Scan for the cell matching the given text and deliver its [x, y] coordinate at center. 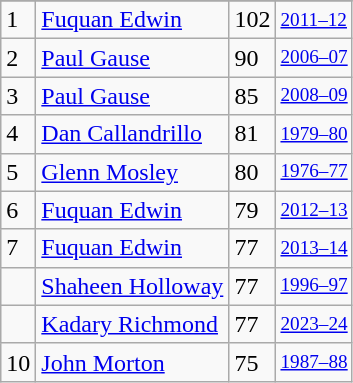
Kadary Richmond [132, 324]
4 [18, 134]
2006–07 [314, 58]
2011–12 [314, 20]
3 [18, 96]
90 [252, 58]
2013–14 [314, 248]
6 [18, 210]
Shaheen Holloway [132, 286]
Dan Callandrillo [132, 134]
75 [252, 362]
2 [18, 58]
80 [252, 172]
10 [18, 362]
5 [18, 172]
81 [252, 134]
102 [252, 20]
7 [18, 248]
85 [252, 96]
1979–80 [314, 134]
1976–77 [314, 172]
1987–88 [314, 362]
2012–13 [314, 210]
Glenn Mosley [132, 172]
79 [252, 210]
1 [18, 20]
2023–24 [314, 324]
2008–09 [314, 96]
John Morton [132, 362]
1996–97 [314, 286]
